Pinpoint the cell where the given text exists, returning its (X, Y) midpoint coordinate. 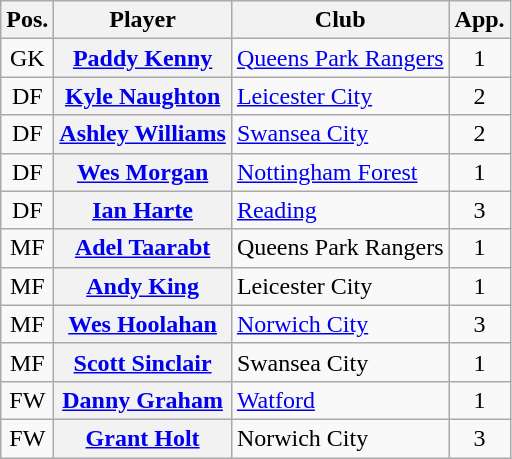
Ashley Williams (143, 134)
Ian Harte (143, 210)
Nottingham Forest (340, 172)
Adel Taarabt (143, 248)
Andy King (143, 286)
Kyle Naughton (143, 96)
Reading (340, 210)
Club (340, 20)
GK (28, 58)
Danny Graham (143, 400)
Watford (340, 400)
Player (143, 20)
Wes Morgan (143, 172)
Grant Holt (143, 438)
Scott Sinclair (143, 362)
App. (480, 20)
Pos. (28, 20)
Wes Hoolahan (143, 324)
Paddy Kenny (143, 58)
